Scan for the cell matching the given text and deliver its [X, Y] coordinate at center. 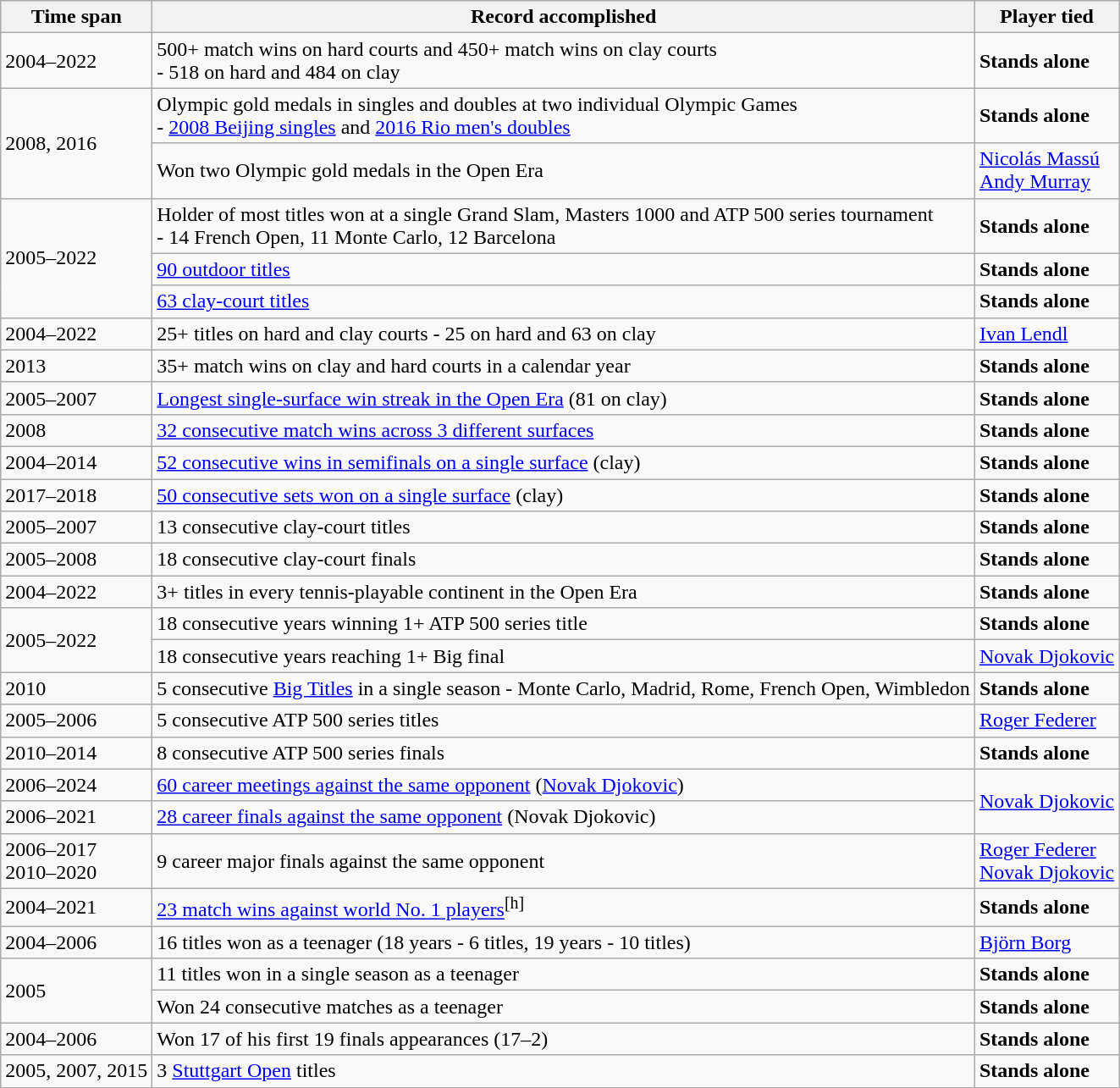
Ivan Lendl [1046, 334]
25+ titles on hard and clay courts - 25 on hard and 63 on clay [564, 334]
50 consecutive sets won on a single surface (clay) [564, 495]
11 titles won in a single season as a teenager [564, 975]
2010–2014 [76, 753]
2013 [76, 366]
32 consecutive match wins across 3 different surfaces [564, 430]
2005, 2007, 2015 [76, 1071]
52 consecutive wins in semifinals on a single surface (clay) [564, 462]
Björn Borg [1046, 942]
28 career finals against the same opponent (Novak Djokovic) [564, 817]
3+ titles in every tennis-playable continent in the Open Era [564, 592]
2008 [76, 430]
2004–2014 [76, 462]
Roger Federer [1046, 721]
500+ match wins on hard courts and 450+ match wins on clay courts - 518 on hard and 484 on clay [564, 61]
3 Stuttgart Open titles [564, 1071]
18 consecutive years reaching 1+ Big final [564, 656]
Won 24 consecutive matches as a teenager [564, 1007]
2006–2021 [76, 817]
Longest single-surface win streak in the Open Era (81 on clay) [564, 398]
2005 [76, 991]
5 consecutive Big Titles in a single season - Monte Carlo, Madrid, Rome, French Open, Wimbledon [564, 688]
23 match wins against world No. 1 players[h] [564, 908]
2004–2021 [76, 908]
2008, 2016 [76, 143]
2005–2008 [76, 560]
63 clay-court titles [564, 301]
90 outdoor titles [564, 269]
Record accomplished [564, 17]
18 consecutive clay-court finals [564, 560]
60 career meetings against the same opponent (Novak Djokovic) [564, 785]
Won two Olympic gold medals in the Open Era [564, 171]
16 titles won as a teenager (18 years - 6 titles, 19 years - 10 titles) [564, 942]
Player tied [1046, 17]
2005–2006 [76, 721]
Holder of most titles won at a single Grand Slam, Masters 1000 and ATP 500 series tournament - 14 French Open, 11 Monte Carlo, 12 Barcelona [564, 225]
9 career major finals against the same opponent [564, 860]
Nicolás Massú Andy Murray [1046, 171]
Olympic gold medals in singles and doubles at two individual Olympic Games - 2008 Beijing singles and 2016 Rio men's doubles [564, 115]
Won 17 of his first 19 finals appearances (17–2) [564, 1039]
2006–2017 2010–2020 [76, 860]
2006–2024 [76, 785]
8 consecutive ATP 500 series finals [564, 753]
Time span [76, 17]
5 consecutive ATP 500 series titles [564, 721]
Roger FedererNovak Djokovic [1046, 860]
2010 [76, 688]
18 consecutive years winning 1+ ATP 500 series title [564, 624]
2017–2018 [76, 495]
35+ match wins on clay and hard courts in a calendar year [564, 366]
13 consecutive clay-court titles [564, 527]
